For the text-containing cell, return its midpoint in [x, y] coordinate format. 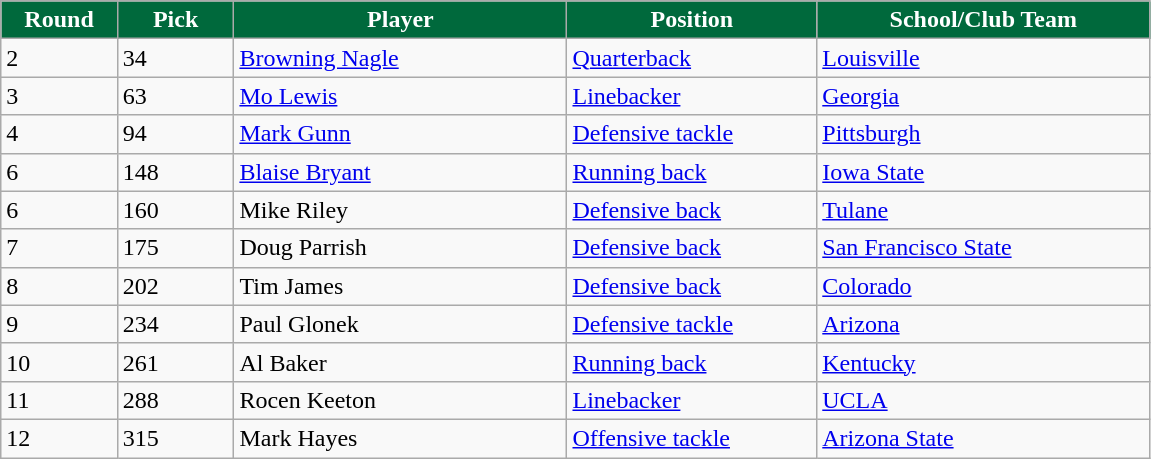
9 [60, 324]
Mark Hayes [400, 438]
63 [176, 96]
2 [60, 58]
11 [60, 400]
Browning Nagle [400, 58]
8 [60, 286]
202 [176, 286]
Quarterback [692, 58]
10 [60, 362]
34 [176, 58]
Round [60, 20]
261 [176, 362]
Mike Riley [400, 210]
Kentucky [984, 362]
Georgia [984, 96]
Tim James [400, 286]
Offensive tackle [692, 438]
Arizona State [984, 438]
Rocen Keeton [400, 400]
Tulane [984, 210]
Blaise Bryant [400, 172]
3 [60, 96]
Doug Parrish [400, 248]
Louisville [984, 58]
Mo Lewis [400, 96]
Colorado [984, 286]
148 [176, 172]
7 [60, 248]
Pittsburgh [984, 134]
Mark Gunn [400, 134]
Iowa State [984, 172]
San Francisco State [984, 248]
160 [176, 210]
Pick [176, 20]
UCLA [984, 400]
175 [176, 248]
315 [176, 438]
School/Club Team [984, 20]
12 [60, 438]
288 [176, 400]
Player [400, 20]
94 [176, 134]
Paul Glonek [400, 324]
Al Baker [400, 362]
234 [176, 324]
Position [692, 20]
Arizona [984, 324]
4 [60, 134]
